Determine the (X, Y) coordinate at the center of the cell enclosing the given text.  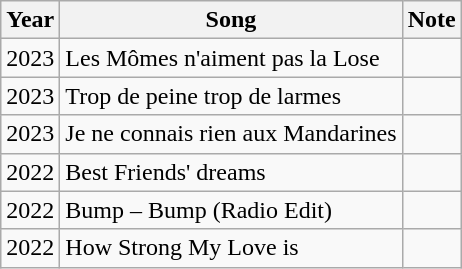
Year (30, 20)
Je ne connais rien aux Mandarines (231, 134)
Bump – Bump (Radio Edit) (231, 210)
How Strong My Love is (231, 248)
Trop de peine trop de larmes (231, 96)
Les Mômes n'aiment pas la Lose (231, 58)
Best Friends' dreams (231, 172)
Note (432, 20)
Song (231, 20)
